Return [X, Y] of the center of cell containing provided text 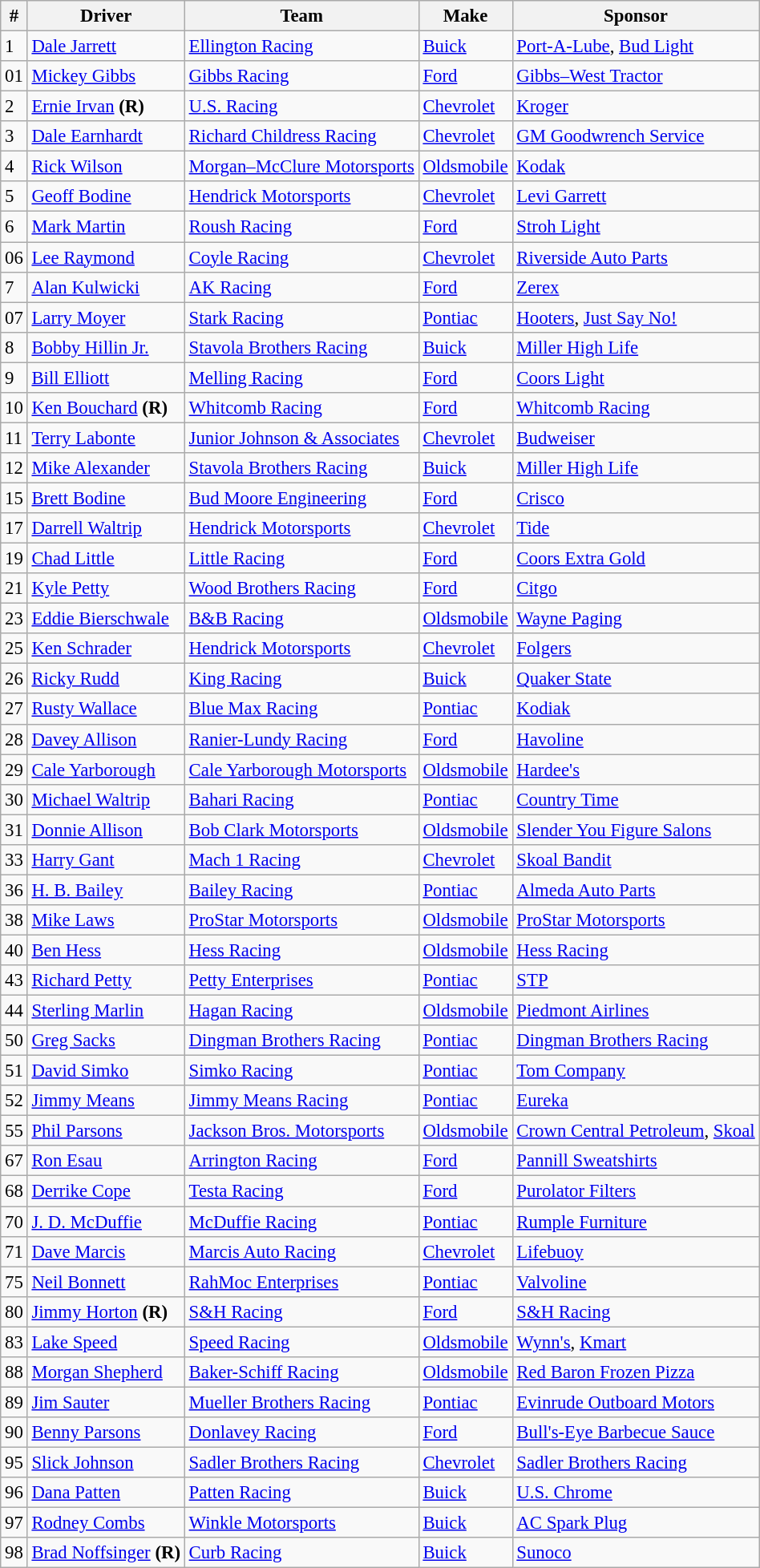
89 [14, 1402]
Quaker State [636, 679]
Slick Johnson [106, 1462]
Cale Yarborough [106, 770]
95 [14, 1462]
Skoal Bandit [636, 860]
Dave Marcis [106, 1251]
Darrell Waltrip [106, 528]
Simko Racing [301, 1071]
8 [14, 347]
55 [14, 1131]
Team [301, 16]
44 [14, 1011]
AK Racing [301, 287]
98 [14, 1553]
Mark Martin [106, 227]
Baker-Schiff Racing [301, 1372]
80 [14, 1311]
Brett Bodine [106, 498]
Jim Sauter [106, 1402]
6 [14, 227]
Bill Elliott [106, 378]
50 [14, 1041]
Lake Speed [106, 1342]
Arrington Racing [301, 1162]
Riverside Auto Parts [636, 257]
Sponsor [636, 16]
Wood Brothers Racing [301, 588]
23 [14, 619]
Michael Waltrip [106, 799]
3 [14, 136]
9 [14, 378]
11 [14, 438]
Rusty Wallace [106, 709]
Levi Garrett [636, 196]
96 [14, 1493]
Harry Gant [106, 860]
Ellington Racing [301, 46]
Ranier-Lundy Racing [301, 739]
Sunoco [636, 1553]
Kroger [636, 107]
97 [14, 1523]
Wynn's, Kmart [636, 1342]
33 [14, 860]
Geoff Bodine [106, 196]
Cale Yarborough Motorsports [301, 770]
Ken Schrader [106, 649]
Evinrude Outboard Motors [636, 1402]
Slender You Figure Salons [636, 830]
30 [14, 799]
88 [14, 1372]
Stark Racing [301, 317]
07 [14, 317]
Folgers [636, 649]
Stroh Light [636, 227]
Gibbs Racing [301, 76]
52 [14, 1101]
McDuffie Racing [301, 1222]
Driver [106, 16]
Lifebuoy [636, 1251]
Port-A-Lube, Bud Light [636, 46]
68 [14, 1191]
Red Baron Frozen Pizza [636, 1372]
Jimmy Horton (R) [106, 1311]
71 [14, 1251]
Junior Johnson & Associates [301, 438]
Bob Clark Motorsports [301, 830]
Bailey Racing [301, 890]
12 [14, 468]
David Simko [106, 1071]
Derrike Cope [106, 1191]
Bahari Racing [301, 799]
Benny Parsons [106, 1433]
Citgo [636, 588]
Little Racing [301, 559]
Jimmy Means Racing [301, 1101]
Piedmont Airlines [636, 1011]
Jimmy Means [106, 1101]
Purolator Filters [636, 1191]
25 [14, 649]
H. B. Bailey [106, 890]
AC Spark Plug [636, 1523]
Make [465, 16]
5 [14, 196]
Ken Bouchard (R) [106, 408]
Curb Racing [301, 1553]
Morgan–McClure Motorsports [301, 167]
Phil Parsons [106, 1131]
Mueller Brothers Racing [301, 1402]
90 [14, 1433]
Rodney Combs [106, 1523]
Dale Earnhardt [106, 136]
Zerex [636, 287]
17 [14, 528]
21 [14, 588]
Richard Childress Racing [301, 136]
GM Goodwrench Service [636, 136]
Bobby Hillin Jr. [106, 347]
Tide [636, 528]
Patten Racing [301, 1493]
Winkle Motorsports [301, 1523]
Terry Labonte [106, 438]
28 [14, 739]
38 [14, 920]
31 [14, 830]
83 [14, 1342]
Ricky Rudd [106, 679]
Testa Racing [301, 1191]
Valvoline [636, 1282]
01 [14, 76]
Gibbs–West Tractor [636, 76]
Almeda Auto Parts [636, 890]
Roush Racing [301, 227]
Davey Allison [106, 739]
67 [14, 1162]
Crisco [636, 498]
# [14, 16]
Coors Light [636, 378]
10 [14, 408]
36 [14, 890]
Coyle Racing [301, 257]
40 [14, 950]
29 [14, 770]
51 [14, 1071]
Havoline [636, 739]
15 [14, 498]
75 [14, 1282]
43 [14, 980]
Marcis Auto Racing [301, 1251]
Speed Racing [301, 1342]
Eddie Bierschwale [106, 619]
Donnie Allison [106, 830]
Alan Kulwicki [106, 287]
Ben Hess [106, 950]
Ernie Irvan (R) [106, 107]
27 [14, 709]
Kodak [636, 167]
Budweiser [636, 438]
Crown Central Petroleum, Skoal [636, 1131]
U.S. Racing [301, 107]
7 [14, 287]
RahMoc Enterprises [301, 1282]
King Racing [301, 679]
70 [14, 1222]
Ron Esau [106, 1162]
Dana Patten [106, 1493]
Melling Racing [301, 378]
Country Time [636, 799]
Bull's-Eye Barbecue Sauce [636, 1433]
U.S. Chrome [636, 1493]
Mach 1 Racing [301, 860]
Rick Wilson [106, 167]
06 [14, 257]
Kyle Petty [106, 588]
Neil Bonnett [106, 1282]
1 [14, 46]
Wayne Paging [636, 619]
Rumple Furniture [636, 1222]
Richard Petty [106, 980]
19 [14, 559]
Coors Extra Gold [636, 559]
Blue Max Racing [301, 709]
Brad Noffsinger (R) [106, 1553]
Larry Moyer [106, 317]
Pannill Sweatshirts [636, 1162]
Chad Little [106, 559]
26 [14, 679]
Greg Sacks [106, 1041]
2 [14, 107]
Kodiak [636, 709]
Tom Company [636, 1071]
B&B Racing [301, 619]
Hagan Racing [301, 1011]
Donlavey Racing [301, 1433]
4 [14, 167]
J. D. McDuffie [106, 1222]
Hardee's [636, 770]
Morgan Shepherd [106, 1372]
Lee Raymond [106, 257]
Mike Laws [106, 920]
Petty Enterprises [301, 980]
Jackson Bros. Motorsports [301, 1131]
Mickey Gibbs [106, 76]
STP [636, 980]
Dale Jarrett [106, 46]
Mike Alexander [106, 468]
Bud Moore Engineering [301, 498]
Sterling Marlin [106, 1011]
Hooters, Just Say No! [636, 317]
Eureka [636, 1101]
